Determine the [X, Y] coordinate at the center of the cell enclosing the given text.  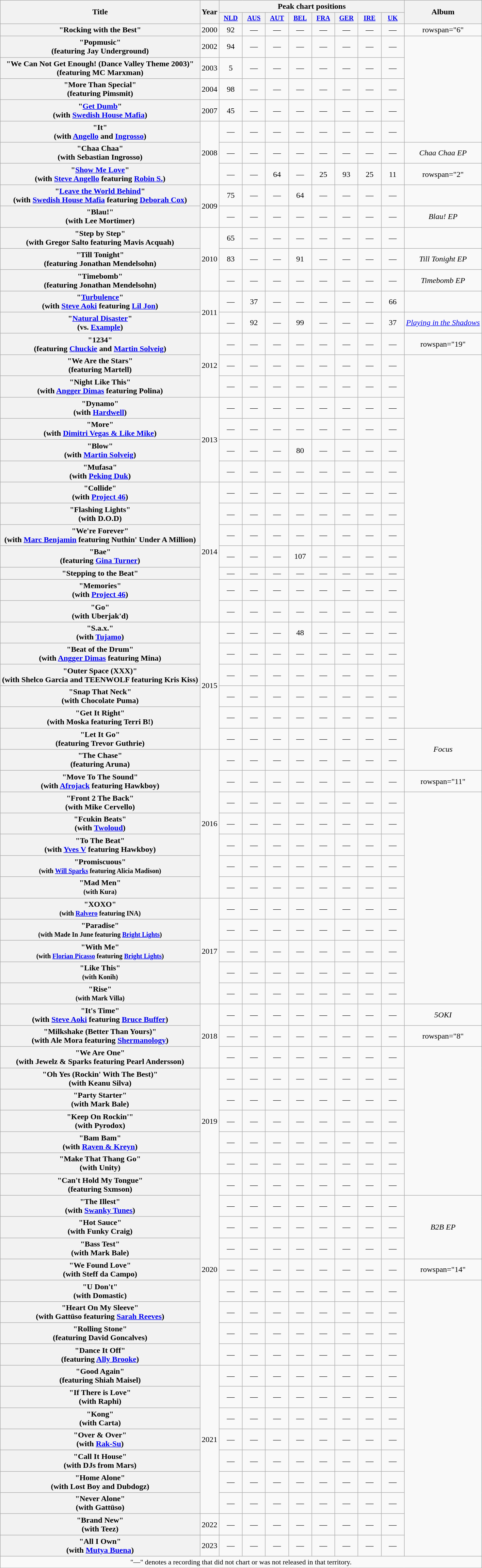
NLD [231, 18]
rowspan="2" [443, 174]
2016 [210, 824]
"Beat of the Drum"(with Angger Dimas featuring Mina) [100, 653]
"XOXO" (with Ralvero featuring INA) [100, 909]
"We Are the Stars"(featuring Martell) [100, 365]
"We Can Not Get Enough! (Dance Valley Theme 2003)"(featuring MC Marxman) [100, 68]
94 [231, 47]
2002 [210, 47]
"Promiscuous" (with Will Sparks featuring Alicia Madison) [100, 866]
5OKI [443, 1014]
"Heart On My Sleeve" (with Gattüso featuring Sarah Reeves) [100, 1312]
"Rolling Stone" (featuring David Goncalves) [100, 1333]
"Kong" (with Carta) [100, 1419]
"More"(with Dimitri Vegas & Like Mike) [100, 429]
"Collide"(with Project 46) [100, 493]
FRA [323, 18]
75 [231, 195]
Focus [443, 749]
"Flashing Lights"(with D.O.D) [100, 514]
"Call It House" (with DJs from Mars) [100, 1461]
"Home Alone" (with Lost Boy and Dubdogz) [100, 1482]
"Get Dumb"(with Swedish House Mafia) [100, 110]
"More Than Special"(featuring Pimsmit) [100, 89]
"Mad Men" (with Kura) [100, 887]
"Popmusic"(featuring Jay Underground) [100, 47]
2018 [210, 1036]
Till Tonight EP [443, 259]
"Blau!"(with Lee Mortimer) [100, 217]
rowspan="6" [443, 30]
"Make That Thang Go" (with Unity) [100, 1163]
"Milkshake (Better Than Yours)" (with Ale Mora featuring Shermanology) [100, 1036]
2010 [210, 259]
Title [100, 12]
"Party Starter" (with Mark Bale) [100, 1100]
45 [231, 110]
"Timebomb"(featuring Jonathan Mendelsohn) [100, 280]
"Hot Sauce" (with Funky Craig) [100, 1227]
"Night Like This"(with Angger Dimas featuring Polina) [100, 386]
48 [300, 633]
"Chaa Chaa"(with Sebastian Ingrosso) [100, 153]
AUS [254, 18]
"Bam Bam" (with Raven & Kreyn) [100, 1142]
"Dance It Off" (featuring Ally Brooke) [100, 1355]
"All I Own"(with Mutya Buena) [100, 1546]
IRE [370, 18]
"Over & Over" (with Rak-Su) [100, 1439]
Chaa Chaa EP [443, 153]
"1234"(featuring Chuckie and Martin Solveig) [100, 344]
2009 [210, 206]
107 [300, 556]
"The Chase"(featuring Aruna) [100, 760]
"Oh Yes (Rockin' With The Best)" (with Keanu Silva) [100, 1078]
Peak chart positions [312, 7]
GER [346, 18]
"Fcukin Beats" (with Twoloud) [100, 824]
rowspan="14" [443, 1270]
"Can't Hold My Tongue" (featuring Sxmson) [100, 1185]
"Memories"(with Project 46) [100, 590]
"Stepping to the Beat" [100, 573]
80 [300, 450]
B2B EP [443, 1227]
Album [443, 12]
2003 [210, 68]
"Mufasa"(with Peking Duk) [100, 471]
"Rise" (with Mark Villa) [100, 994]
"Show Me Love"(with Steve Angello featuring Robin S.) [100, 174]
"Rocking with the Best" [100, 30]
"With Me" (with Florian Picasso featuring Bright Lights) [100, 951]
65 [231, 238]
"We Are One" (with Jewelz & Sparks featuring Pearl Andersson) [100, 1058]
"The Illest" (with Swanky Tunes) [100, 1206]
"S.a.x."(with Tujamo) [100, 633]
"Turbulence"(with Steve Aoki featuring Lil Jon) [100, 302]
2007 [210, 110]
2015 [210, 685]
2022 [210, 1524]
"Move To The Sound" (with Afrojack featuring Hawkboy) [100, 781]
BEL [300, 18]
"Natural Disaster"(vs. Example) [100, 322]
2004 [210, 89]
"Keep On Rockin'" (with Pyrodox) [100, 1121]
Blau! EP [443, 217]
2008 [210, 153]
"Never Alone" (with Gattüso) [100, 1503]
99 [300, 322]
93 [346, 174]
"Outer Space (XXX)"(with Shelco Garcia and TEENWOLF featuring Kris Kiss) [100, 675]
"Paradise" (with Made In June featuring Bright Lights) [100, 930]
"We Found Love" (with Steff da Campo) [100, 1270]
rowspan="8" [443, 1036]
"It"(with Angello and Ingrosso) [100, 132]
"Step by Step"(with Gregor Salto featuring Mavis Acquah) [100, 238]
"Blow"(with Martin Solveig) [100, 450]
"Like This" (with Konih) [100, 972]
2000 [210, 30]
"Good Again" (featuring Shiah Maisel) [100, 1375]
2021 [210, 1439]
2017 [210, 951]
83 [231, 259]
"Go"(with Uberjak'd) [100, 611]
"U Don't" (with Domastic) [100, 1291]
"To The Beat" (with Yves V featuring Hawkboy) [100, 845]
Year [210, 12]
"—" denotes a recording that did not chart or was not released in that territory. [241, 1562]
"Bass Test" (with Mark Bale) [100, 1248]
2012 [210, 365]
AUT [277, 18]
98 [231, 89]
Timebomb EP [443, 280]
91 [300, 259]
"Snap That Neck"(with Chocolate Puma) [100, 696]
"It's Time" (with Steve Aoki featuring Bruce Buffer) [100, 1014]
"Get It Right"(with Moska featuring Terri B!) [100, 717]
2023 [210, 1546]
2014 [210, 552]
2013 [210, 440]
2011 [210, 312]
66 [393, 302]
2020 [210, 1270]
Playing in the Shadows [443, 322]
rowspan="11" [443, 781]
11 [393, 174]
"Let It Go" (featuring Trevor Guthrie) [100, 739]
rowspan="19" [443, 344]
"Leave the World Behind"(with Swedish House Mafia featuring Deborah Cox) [100, 195]
"Bae"(featuring Gina Turner) [100, 556]
5 [231, 68]
2019 [210, 1121]
"We're Forever"(with Marc Benjamin featuring Nuthin' Under A Million) [100, 535]
"Front 2 The Back" (with Mike Cervello) [100, 802]
"Brand New"(with Teez) [100, 1524]
"Till Tonight"(featuring Jonathan Mendelsohn) [100, 259]
"Dynamo"(with Hardwell) [100, 408]
"If There is Love" (with Raphi) [100, 1397]
UK [393, 18]
